For the text-containing cell, return its midpoint in [x, y] coordinate format. 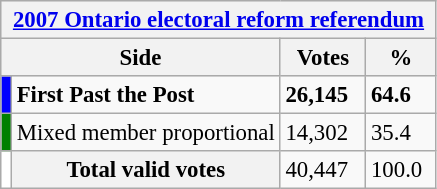
Mixed member proportional [146, 133]
Side [140, 58]
64.6 [402, 95]
Total valid votes [146, 170]
14,302 [323, 133]
40,447 [323, 170]
Votes [323, 58]
26,145 [323, 95]
First Past the Post [146, 95]
35.4 [402, 133]
100.0 [402, 170]
% [402, 58]
2007 Ontario electoral reform referendum [219, 20]
